Search for the cell housing the specified text and yield its [x, y] center coordinate. 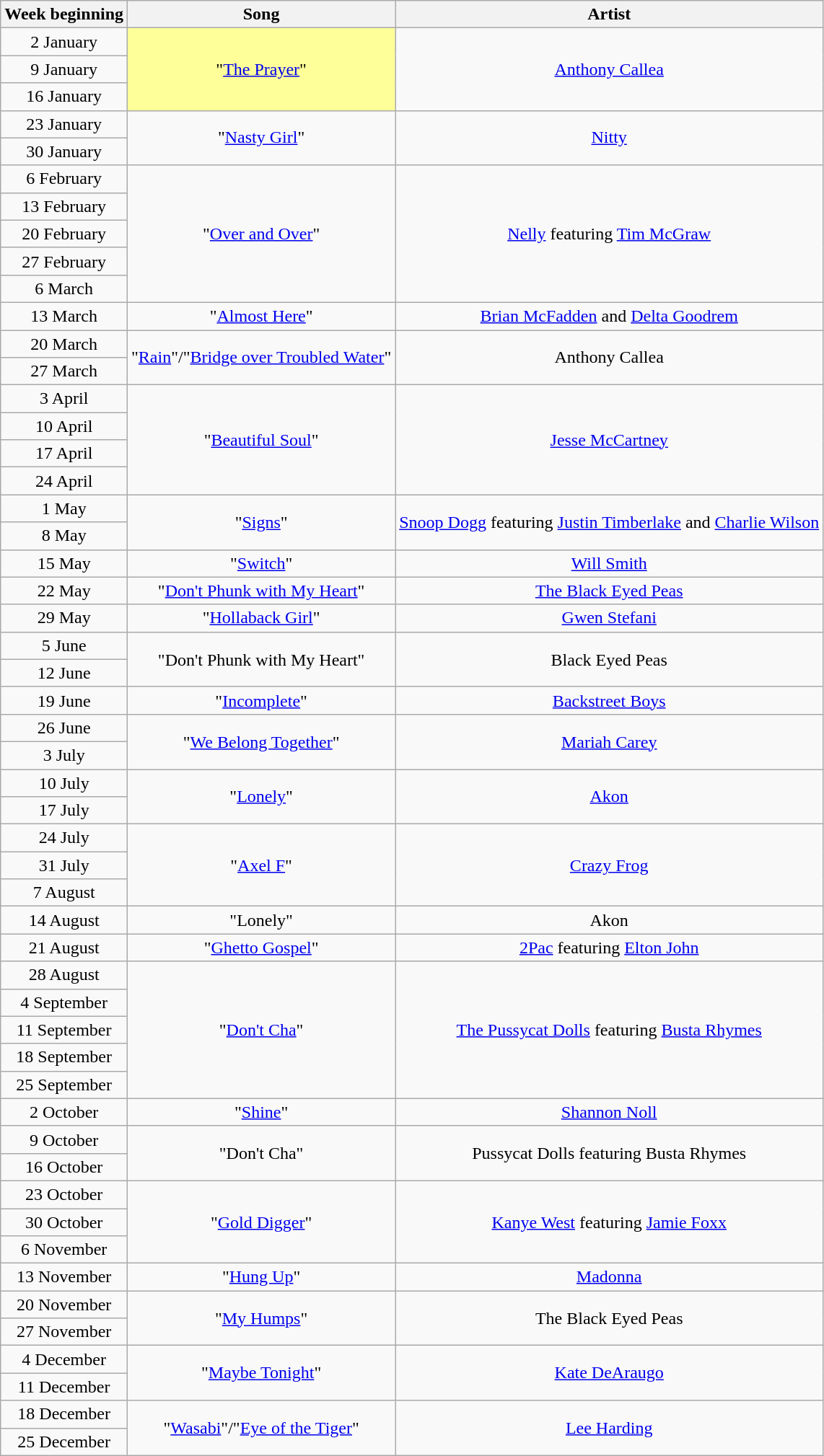
6 March [64, 288]
10 April [64, 426]
"My Humps" [261, 1318]
30 October [64, 1222]
4 September [64, 1002]
27 November [64, 1332]
1 May [64, 508]
6 February [64, 179]
27 March [64, 371]
29 May [64, 618]
5 June [64, 645]
18 September [64, 1057]
23 January [64, 124]
24 July [64, 838]
"Switch" [261, 563]
31 July [64, 865]
"The Prayer" [261, 69]
Lee Harding [609, 1428]
Artist [609, 14]
16 January [64, 97]
8 May [64, 536]
13 February [64, 206]
"We Belong Together" [261, 741]
9 October [64, 1139]
Shannon Noll [609, 1112]
7 August [64, 893]
26 June [64, 728]
"Ghetto Gospel" [261, 948]
Gwen Stefani [609, 618]
13 March [64, 316]
23 October [64, 1194]
25 December [64, 1442]
Jesse McCartney [609, 440]
"Wasabi"/"Eye of the Tiger" [261, 1428]
15 May [64, 563]
20 March [64, 344]
Week beginning [64, 14]
"Shine" [261, 1112]
"Rain"/"Bridge over Troubled Water" [261, 358]
Song [261, 14]
24 April [64, 481]
17 April [64, 454]
14 August [64, 920]
Will Smith [609, 563]
Nelly featuring Tim McGraw [609, 234]
12 June [64, 673]
Kanye West featuring Jamie Foxx [609, 1222]
"Incomplete" [261, 700]
27 February [64, 261]
17 July [64, 811]
"Signs" [261, 522]
3 April [64, 399]
"Axel F" [261, 865]
16 October [64, 1167]
10 July [64, 782]
21 August [64, 948]
Kate DeAraugo [609, 1373]
30 January [64, 151]
Snoop Dogg featuring Justin Timberlake and Charlie Wilson [609, 522]
11 September [64, 1030]
2 January [64, 42]
19 June [64, 700]
2Pac featuring Elton John [609, 948]
6 November [64, 1250]
13 November [64, 1277]
"Gold Digger" [261, 1222]
Backstreet Boys [609, 700]
"Maybe Tonight" [261, 1373]
"Over and Over" [261, 234]
2 October [64, 1112]
28 August [64, 975]
3 July [64, 755]
"Hollaback Girl" [261, 618]
Black Eyed Peas [609, 659]
"Beautiful Soul" [261, 440]
11 December [64, 1387]
Mariah Carey [609, 741]
25 September [64, 1085]
9 January [64, 69]
"Almost Here" [261, 316]
18 December [64, 1414]
Pussycat Dolls featuring Busta Rhymes [609, 1153]
Crazy Frog [609, 865]
22 May [64, 591]
"Hung Up" [261, 1277]
20 November [64, 1305]
Brian McFadden and Delta Goodrem [609, 316]
20 February [64, 234]
"Nasty Girl" [261, 138]
Nitty [609, 138]
4 December [64, 1359]
Madonna [609, 1277]
The Pussycat Dolls featuring Busta Rhymes [609, 1030]
